Return [X, Y] of the center of cell containing provided text 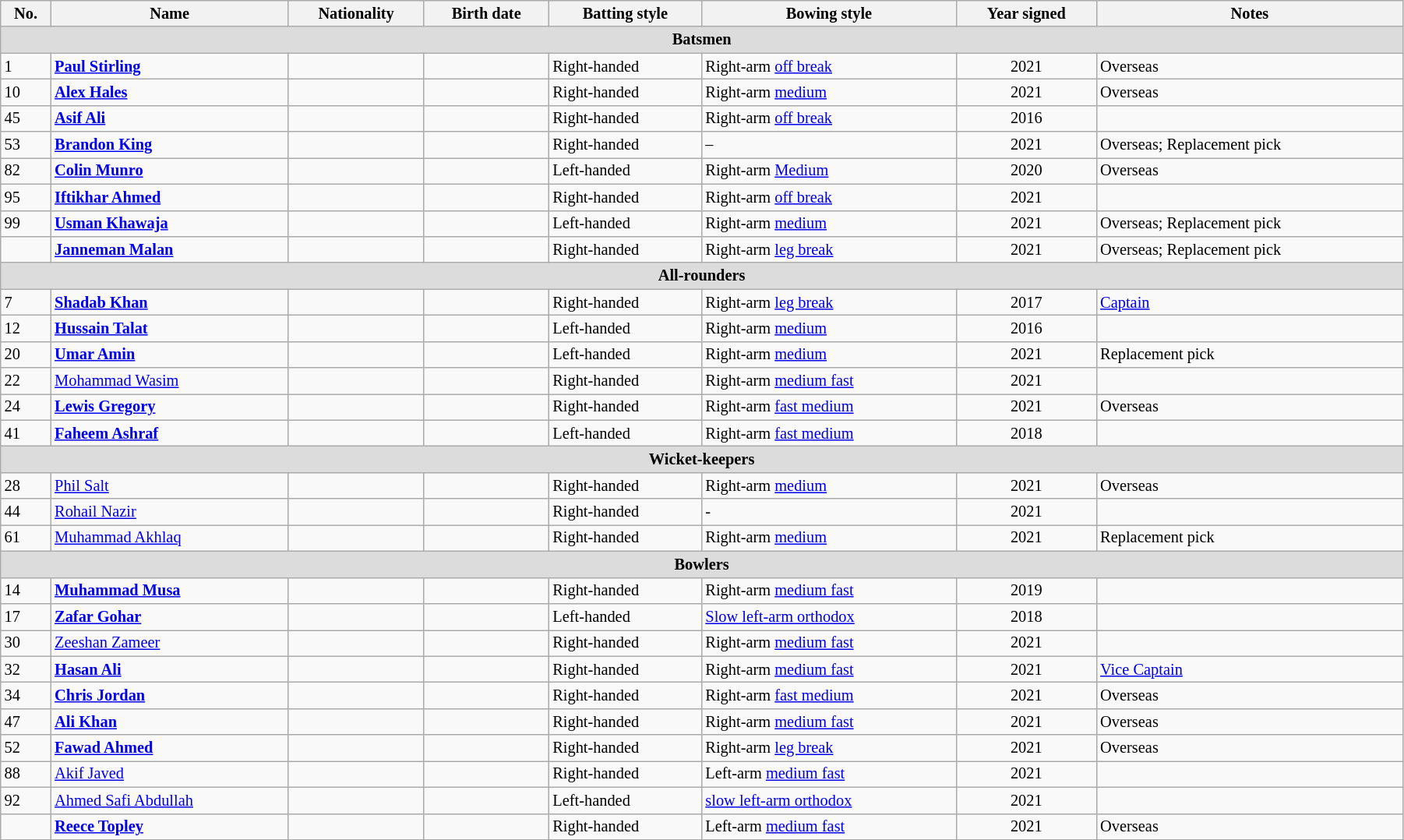
Alex Hales [170, 92]
Name [170, 13]
slow left-arm orthodox [829, 800]
Fawad Ahmed [170, 748]
Ahmed Safi Abdullah [170, 800]
Shadab Khan [170, 302]
22 [26, 381]
53 [26, 145]
17 [26, 616]
Paul Stirling [170, 66]
Janneman Malan [170, 249]
Wicket-keepers [702, 459]
45 [26, 118]
No. [26, 13]
Rohail Nazir [170, 512]
Colin Munro [170, 171]
Bowlers [702, 564]
- [829, 512]
Bowing style [829, 13]
32 [26, 669]
Year signed [1026, 13]
Batsmen [702, 40]
20 [26, 355]
– [829, 145]
99 [26, 224]
7 [26, 302]
28 [26, 485]
Vice Captain [1250, 669]
Nationality [356, 13]
Asif Ali [170, 118]
Zafar Gohar [170, 616]
Usman Khawaja [170, 224]
Phil Salt [170, 485]
1 [26, 66]
Muhammad Akhlaq [170, 538]
10 [26, 92]
Muhammad Musa [170, 591]
Akif Javed [170, 774]
2020 [1026, 171]
61 [26, 538]
Birth date [486, 13]
47 [26, 722]
Faheem Ashraf [170, 433]
95 [26, 197]
Brandon King [170, 145]
Hussain Talat [170, 328]
Captain [1250, 302]
Mohammad Wasim [170, 381]
41 [26, 433]
Chris Jordan [170, 695]
14 [26, 591]
Batting style [625, 13]
Hasan Ali [170, 669]
All-rounders [702, 276]
2019 [1026, 591]
24 [26, 407]
2017 [1026, 302]
92 [26, 800]
Umar Amin [170, 355]
52 [26, 748]
44 [26, 512]
Iftikhar Ahmed [170, 197]
Right-arm Medium [829, 171]
82 [26, 171]
12 [26, 328]
34 [26, 695]
Ali Khan [170, 722]
88 [26, 774]
Zeeshan Zameer [170, 643]
30 [26, 643]
Lewis Gregory [170, 407]
Reece Topley [170, 827]
Slow left-arm orthodox [829, 616]
Notes [1250, 13]
